Provide the (x, y) coordinate of the cell's center where the given text is located.  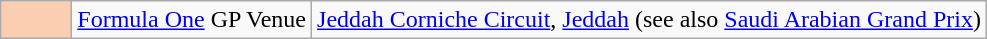
Jeddah Corniche Circuit, Jeddah (see also Saudi Arabian Grand Prix) (650, 20)
Formula One GP Venue (192, 20)
